Identify which cell holds the provided text, then report its (X, Y) central coordinate. 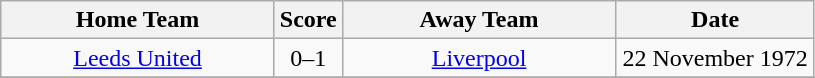
Liverpool (479, 58)
0–1 (308, 58)
Date (716, 20)
Home Team (138, 20)
Score (308, 20)
Away Team (479, 20)
22 November 1972 (716, 58)
Leeds United (138, 58)
